Identify which cell holds the provided text, then report its [x, y] central coordinate. 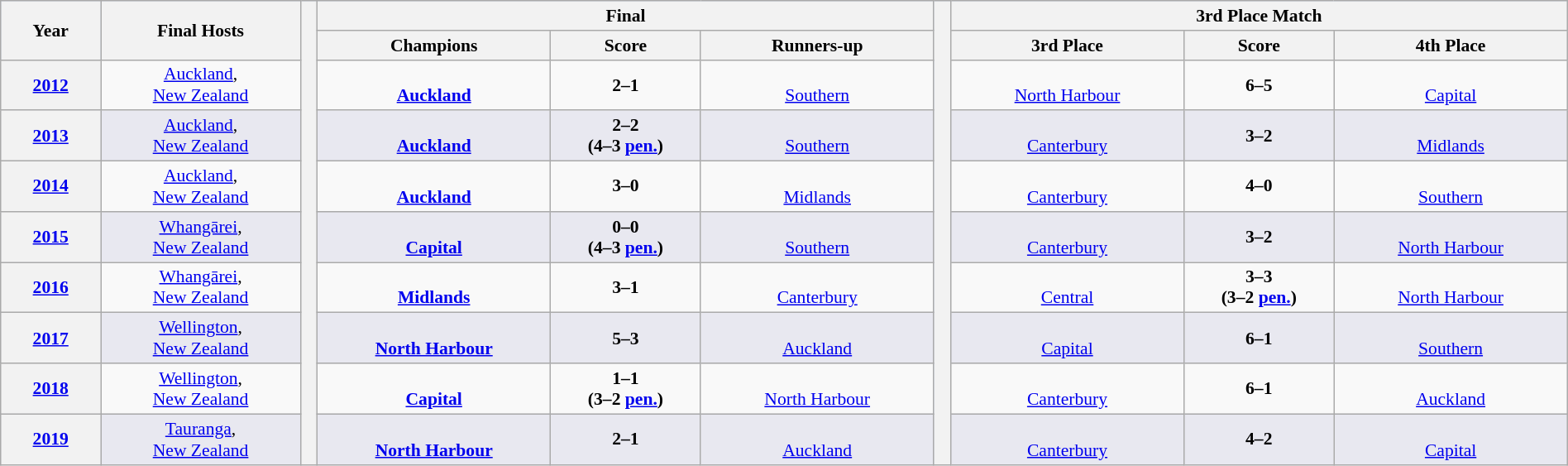
4th Place [1451, 46]
2018 [51, 389]
0–0(4–3 pen.) [625, 237]
1–1(3–2 pen.) [625, 389]
Champions [434, 46]
2014 [51, 187]
3–1 [625, 288]
Tauranga,New Zealand [201, 439]
3rd Place [1067, 46]
Central [1067, 288]
3–0 [625, 187]
2012 [51, 84]
2016 [51, 288]
2019 [51, 439]
2015 [51, 237]
2–2(4–3 pen.) [625, 136]
4–0 [1259, 187]
3–3(3–2 pen.) [1259, 288]
Runners-up [817, 46]
2013 [51, 136]
Final Hosts [201, 30]
5–3 [625, 338]
Final [626, 16]
2017 [51, 338]
Year [51, 30]
6–5 [1259, 84]
3rd Place Match [1259, 16]
4–2 [1259, 439]
